Locate the cell with the specified text and output its [X, Y] center coordinate. 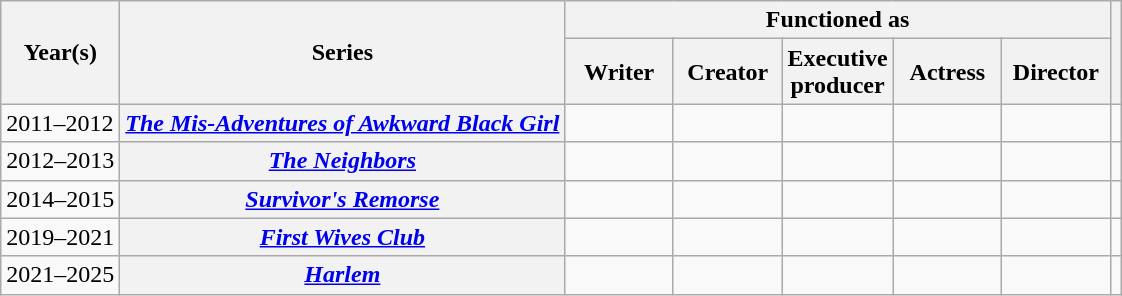
Year(s) [60, 52]
Functioned as [838, 20]
Writer [620, 72]
Actress [948, 72]
The Neighbors [342, 161]
Survivor's Remorse [342, 199]
First Wives Club [342, 237]
2011–2012 [60, 123]
2019–2021 [60, 237]
2021–2025 [60, 275]
Harlem [342, 275]
The Mis-Adventures of Awkward Black Girl [342, 123]
2012–2013 [60, 161]
2014–2015 [60, 199]
Executive producer [838, 72]
Creator [728, 72]
Director [1056, 72]
Series [342, 52]
